Pinpoint the cell where the given text exists, returning its (X, Y) midpoint coordinate. 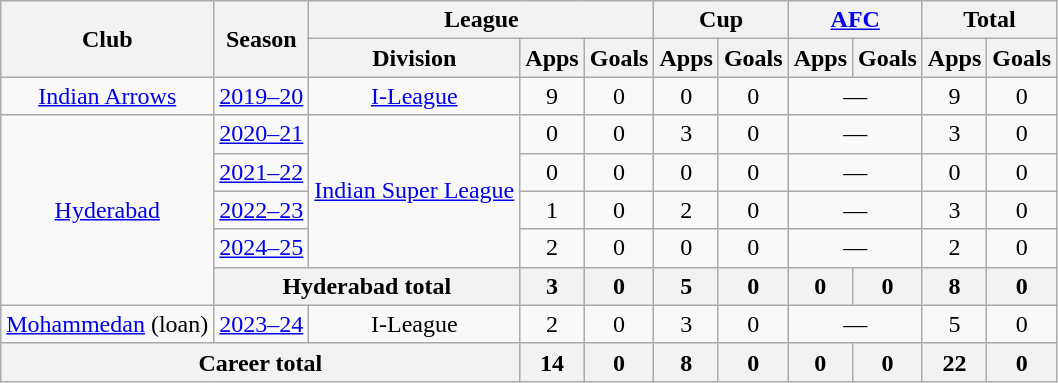
2023–24 (262, 324)
Mohammedan (loan) (108, 324)
1 (552, 210)
2021–22 (262, 172)
Division (414, 58)
Hyderabad (108, 210)
22 (954, 362)
League (482, 20)
2022–23 (262, 210)
2020–21 (262, 134)
2019–20 (262, 96)
14 (552, 362)
Club (108, 39)
Cup (721, 20)
Total (989, 20)
AFC (855, 20)
Indian Arrows (108, 96)
Indian Super League (414, 191)
Season (262, 39)
Hyderabad total (367, 286)
Career total (260, 362)
2024–25 (262, 248)
